Detect which cell encompasses the target text, then output its [x, y] center coordinate. 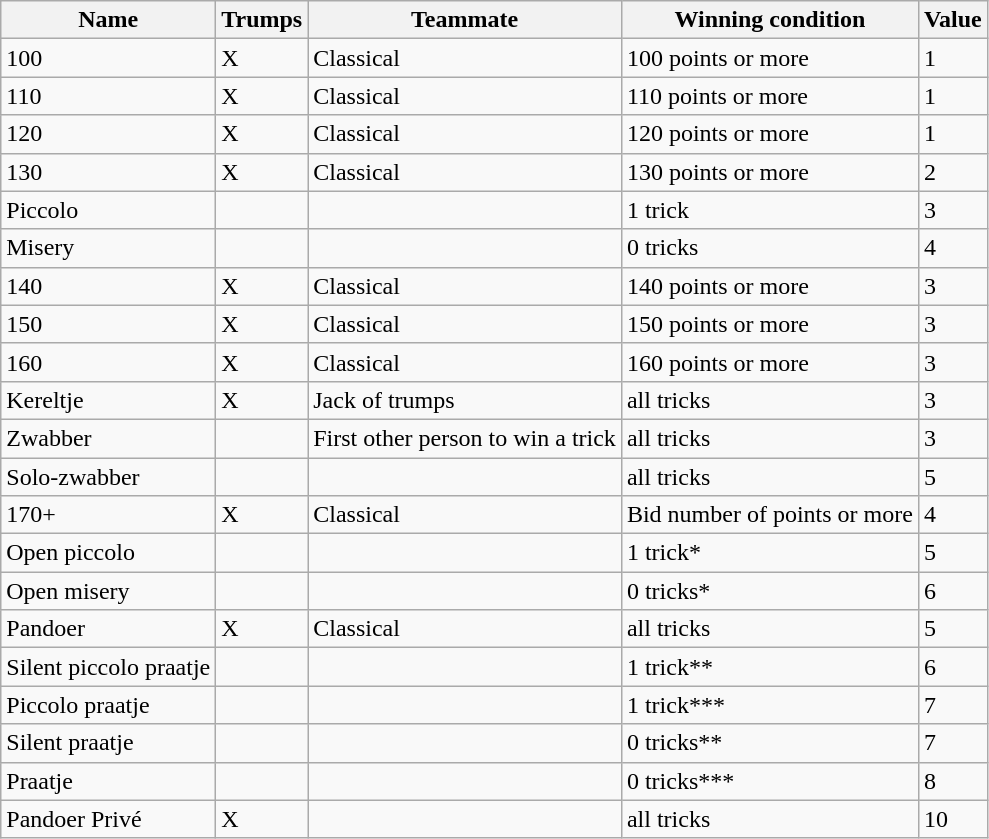
1 trick* [770, 553]
Praatje [108, 781]
2 [952, 172]
110 points or more [770, 96]
1 trick*** [770, 705]
1 trick** [770, 667]
100 points or more [770, 58]
Piccolo praatje [108, 705]
Kereltje [108, 400]
0 tricks** [770, 743]
Trumps [262, 20]
0 tricks [770, 248]
120 points or more [770, 134]
Bid number of points or more [770, 515]
Open piccolo [108, 553]
Misery [108, 248]
Name [108, 20]
110 [108, 96]
160 points or more [770, 362]
1 trick [770, 210]
0 tricks* [770, 591]
First other person to win a trick [465, 438]
Piccolo [108, 210]
120 [108, 134]
Value [952, 20]
150 [108, 324]
Silent piccolo praatje [108, 667]
Pandoer Privé [108, 819]
Open misery [108, 591]
160 [108, 362]
170+ [108, 515]
150 points or more [770, 324]
Silent praatje [108, 743]
0 tricks*** [770, 781]
Jack of trumps [465, 400]
Teammate [465, 20]
140 points or more [770, 286]
130 points or more [770, 172]
Winning condition [770, 20]
Pandoer [108, 629]
10 [952, 819]
Solo-zwabber [108, 477]
Zwabber [108, 438]
100 [108, 58]
8 [952, 781]
130 [108, 172]
140 [108, 286]
